For the text-containing cell, return its midpoint in [X, Y] coordinate format. 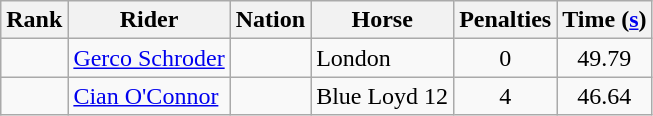
4 [506, 96]
Rank [34, 20]
49.79 [604, 58]
Rider [149, 20]
Horse [382, 20]
0 [506, 58]
Blue Loyd 12 [382, 96]
Penalties [506, 20]
Nation [270, 20]
London [382, 58]
Cian O'Connor [149, 96]
Time (s) [604, 20]
Gerco Schroder [149, 58]
46.64 [604, 96]
